Return the [x, y] coordinate for the center point of the cell that contains the specified text.  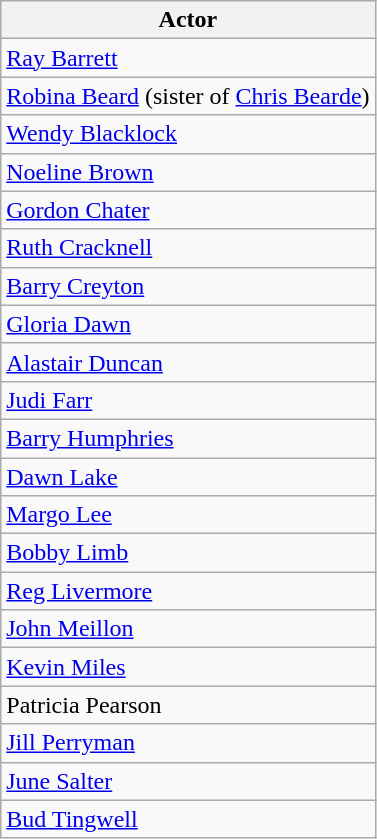
Dawn Lake [188, 477]
Ruth Cracknell [188, 248]
Barry Humphries [188, 438]
Margo Lee [188, 515]
Judi Farr [188, 400]
Gloria Dawn [188, 324]
John Meillon [188, 629]
Noeline Brown [188, 172]
Patricia Pearson [188, 705]
Actor [188, 20]
Wendy Blacklock [188, 134]
Robina Beard (sister of Chris Bearde) [188, 96]
Reg Livermore [188, 591]
Bobby Limb [188, 553]
Kevin Miles [188, 667]
June Salter [188, 781]
Jill Perryman [188, 743]
Ray Barrett [188, 58]
Gordon Chater [188, 210]
Barry Creyton [188, 286]
Alastair Duncan [188, 362]
Bud Tingwell [188, 819]
